Find where the given text appears and provide that cell's center as [X, Y] coordinate. 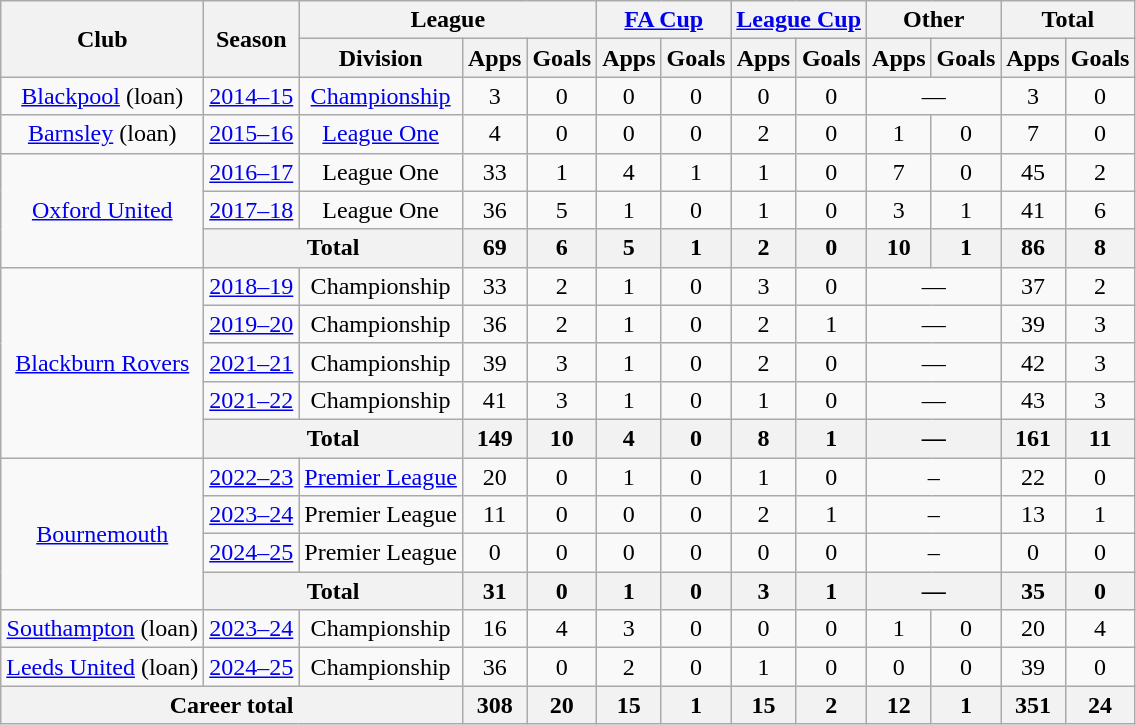
2017–18 [252, 210]
Barnsley (loan) [102, 134]
Blackburn Rovers [102, 362]
31 [494, 591]
Bournemouth [102, 534]
43 [1033, 400]
Oxford United [102, 210]
Career total [232, 705]
Club [102, 39]
149 [494, 438]
Division [381, 58]
FA Cup [664, 20]
2019–20 [252, 324]
12 [899, 705]
69 [494, 248]
2014–15 [252, 96]
Leeds United (loan) [102, 667]
351 [1033, 705]
42 [1033, 362]
Blackpool (loan) [102, 96]
Other [934, 20]
22 [1033, 477]
45 [1033, 172]
Season [252, 39]
308 [494, 705]
16 [494, 629]
24 [1100, 705]
2018–19 [252, 286]
86 [1033, 248]
League Cup [799, 20]
League [448, 20]
2021–22 [252, 400]
2016–17 [252, 172]
13 [1033, 515]
35 [1033, 591]
161 [1033, 438]
Southampton (loan) [102, 629]
37 [1033, 286]
2015–16 [252, 134]
2021–21 [252, 362]
2022–23 [252, 477]
